Output the (X, Y) coordinate of the center of the cell containing the given text.  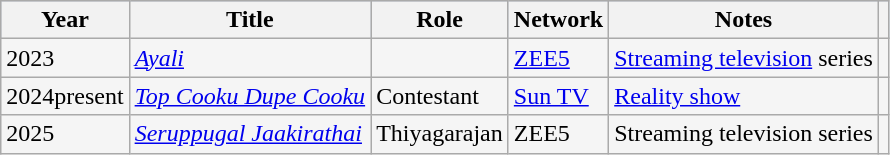
2023 (65, 58)
Sun TV (558, 96)
Role (440, 20)
2025 (65, 134)
Year (65, 20)
Thiyagarajan (440, 134)
Title (250, 20)
Network (558, 20)
Contestant (440, 96)
Notes (744, 20)
Top Cooku Dupe Cooku (250, 96)
Seruppugal Jaakirathai (250, 134)
Ayali (250, 58)
2024present (65, 96)
Reality show (744, 96)
